Extract the [X, Y] coordinate from the center of the cell holding the provided text.  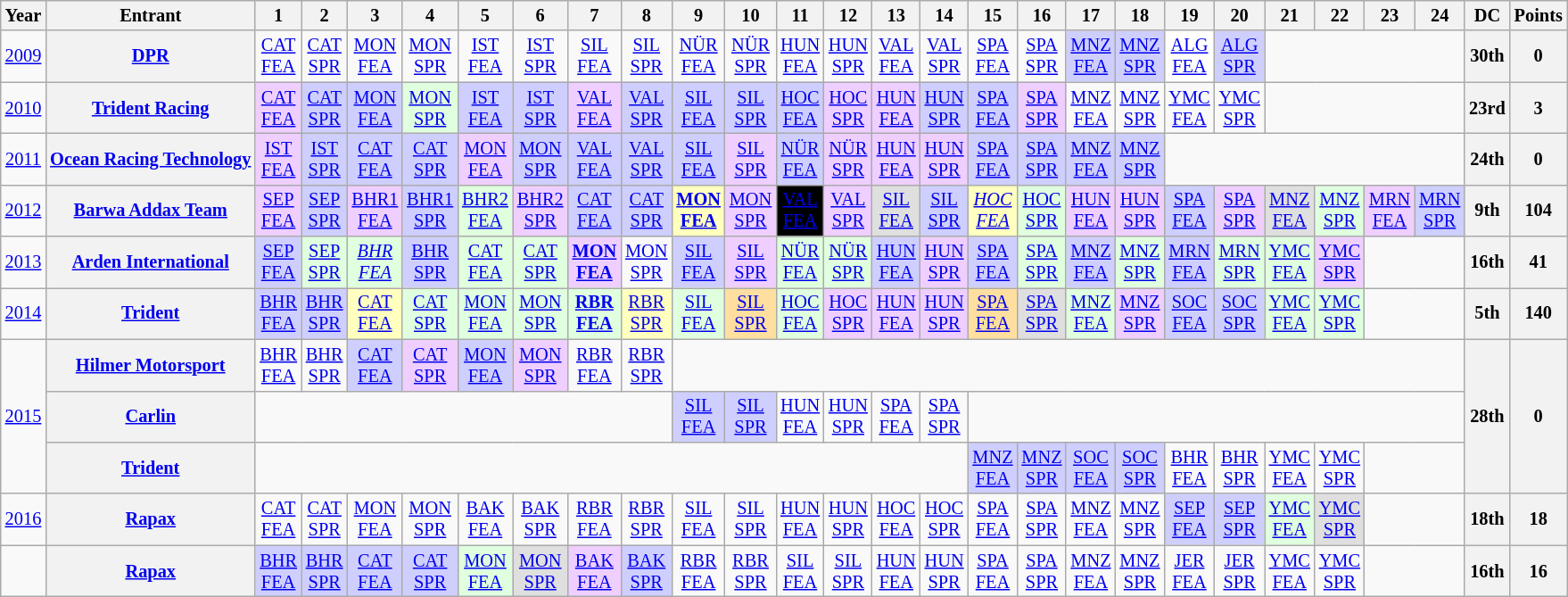
JERSPR [1240, 571]
Entrant [150, 15]
BHR1FEA [375, 211]
9th [1487, 211]
2013 [23, 262]
41 [1539, 262]
104 [1539, 211]
12 [848, 15]
5th [1487, 313]
30th [1487, 56]
20 [1240, 15]
6 [541, 15]
11 [800, 15]
ALGSPR [1240, 56]
2016 [23, 519]
Points [1539, 15]
2014 [23, 313]
24th [1487, 159]
140 [1539, 313]
BHR2FEA [485, 211]
Arden International [150, 262]
Barwa Addax Team [150, 211]
2010 [23, 108]
8 [646, 15]
23rd [1487, 108]
18th [1487, 519]
2009 [23, 56]
BHR2SPR [541, 211]
2011 [23, 159]
Carlin [150, 417]
DC [1487, 15]
Ocean Racing Technology [150, 159]
14 [945, 15]
9 [698, 15]
28th [1487, 416]
Hilmer Motorsport [150, 365]
JERFEA [1189, 571]
Trident Racing [150, 108]
Year [23, 15]
1 [278, 15]
24 [1440, 15]
DPR [150, 56]
19 [1189, 15]
4 [430, 15]
17 [1090, 15]
15 [992, 15]
5 [485, 15]
ALGFEA [1189, 56]
7 [595, 15]
10 [751, 15]
21 [1290, 15]
22 [1340, 15]
2012 [23, 211]
BHR1SPR [430, 211]
2 [325, 15]
2015 [23, 416]
23 [1390, 15]
13 [896, 15]
